From the cell containing the given text, extract its center point as (x, y) coordinate. 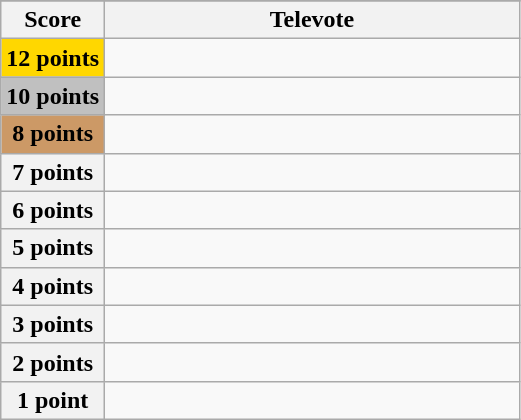
5 points (53, 248)
1 point (53, 400)
2 points (53, 362)
10 points (53, 96)
Televote (312, 20)
7 points (53, 172)
6 points (53, 210)
8 points (53, 134)
4 points (53, 286)
Score (53, 20)
3 points (53, 324)
12 points (53, 58)
